For the text-containing cell, return its midpoint in [X, Y] coordinate format. 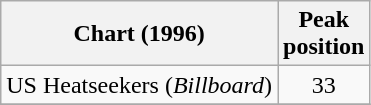
Chart (1996) [140, 34]
33 [324, 85]
US Heatseekers (Billboard) [140, 85]
Peakposition [324, 34]
